Locate the cell with the specified text and output its (X, Y) center coordinate. 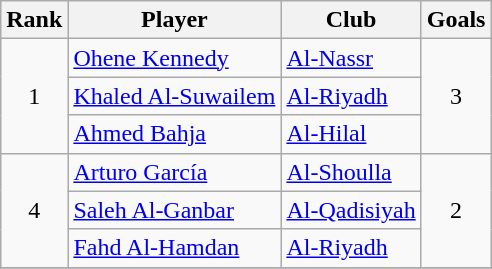
4 (34, 210)
Saleh Al-Ganbar (174, 210)
Ahmed Bahja (174, 134)
Khaled Al-Suwailem (174, 96)
Al-Nassr (351, 58)
Arturo García (174, 172)
Rank (34, 20)
1 (34, 96)
2 (456, 210)
Al-Hilal (351, 134)
3 (456, 96)
Goals (456, 20)
Al-Qadisiyah (351, 210)
Player (174, 20)
Ohene Kennedy (174, 58)
Al-Shoulla (351, 172)
Fahd Al-Hamdan (174, 248)
Club (351, 20)
